Locate the cell with the specified text and output its (X, Y) center coordinate. 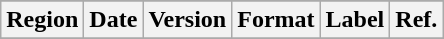
Ref. (416, 20)
Label (355, 20)
Region (42, 20)
Version (188, 20)
Date (114, 20)
Format (276, 20)
